Pinpoint the cell where the given text exists, returning its [X, Y] midpoint coordinate. 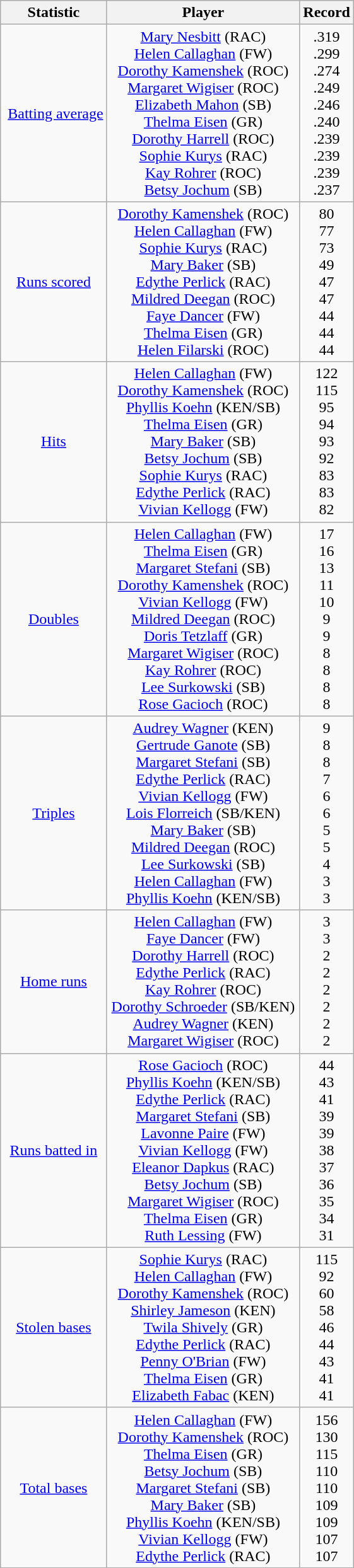
Hits [54, 442]
12211595949392838382 [327, 442]
Stolen bases [54, 1327]
1716131110998888 [327, 619]
Home runs [54, 982]
Batting average [54, 113]
Doubles [54, 619]
156130115110110109109107107 [327, 1487]
98876655433 [327, 813]
807773494747444444 [327, 282]
Statistic [54, 13]
Runs scored [54, 282]
Total bases [54, 1487]
4443413939383736353431 [327, 1150]
Player [203, 13]
.319.299.274.249.246.240.239.239.239.237 [327, 113]
Triples [54, 813]
Runs batted in [54, 1150]
1159260584644434141 [327, 1327]
33222222 [327, 982]
Record [327, 13]
